Search for the cell housing the specified text and yield its [x, y] center coordinate. 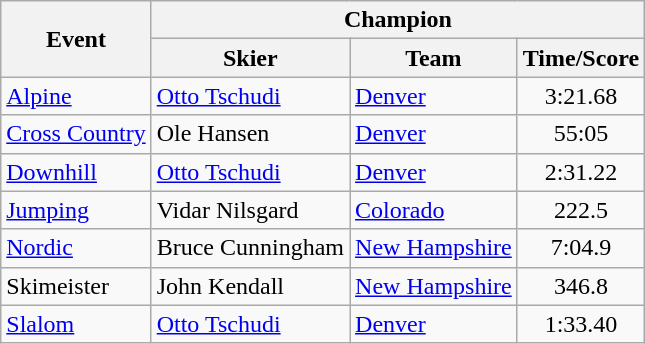
Time/Score [581, 58]
2:31.22 [581, 172]
Bruce Cunningham [250, 248]
Colorado [434, 210]
Skier [250, 58]
Skimeister [76, 286]
Slalom [76, 324]
222.5 [581, 210]
Team [434, 58]
3:21.68 [581, 96]
7:04.9 [581, 248]
Downhill [76, 172]
Event [76, 39]
1:33.40 [581, 324]
Champion [398, 20]
Alpine [76, 96]
55:05 [581, 134]
Jumping [76, 210]
Ole Hansen [250, 134]
John Kendall [250, 286]
346.8 [581, 286]
Cross Country [76, 134]
Nordic [76, 248]
Vidar Nilsgard [250, 210]
